Capture the cell that displays the provided text and extract its [X, Y] central coordinate. 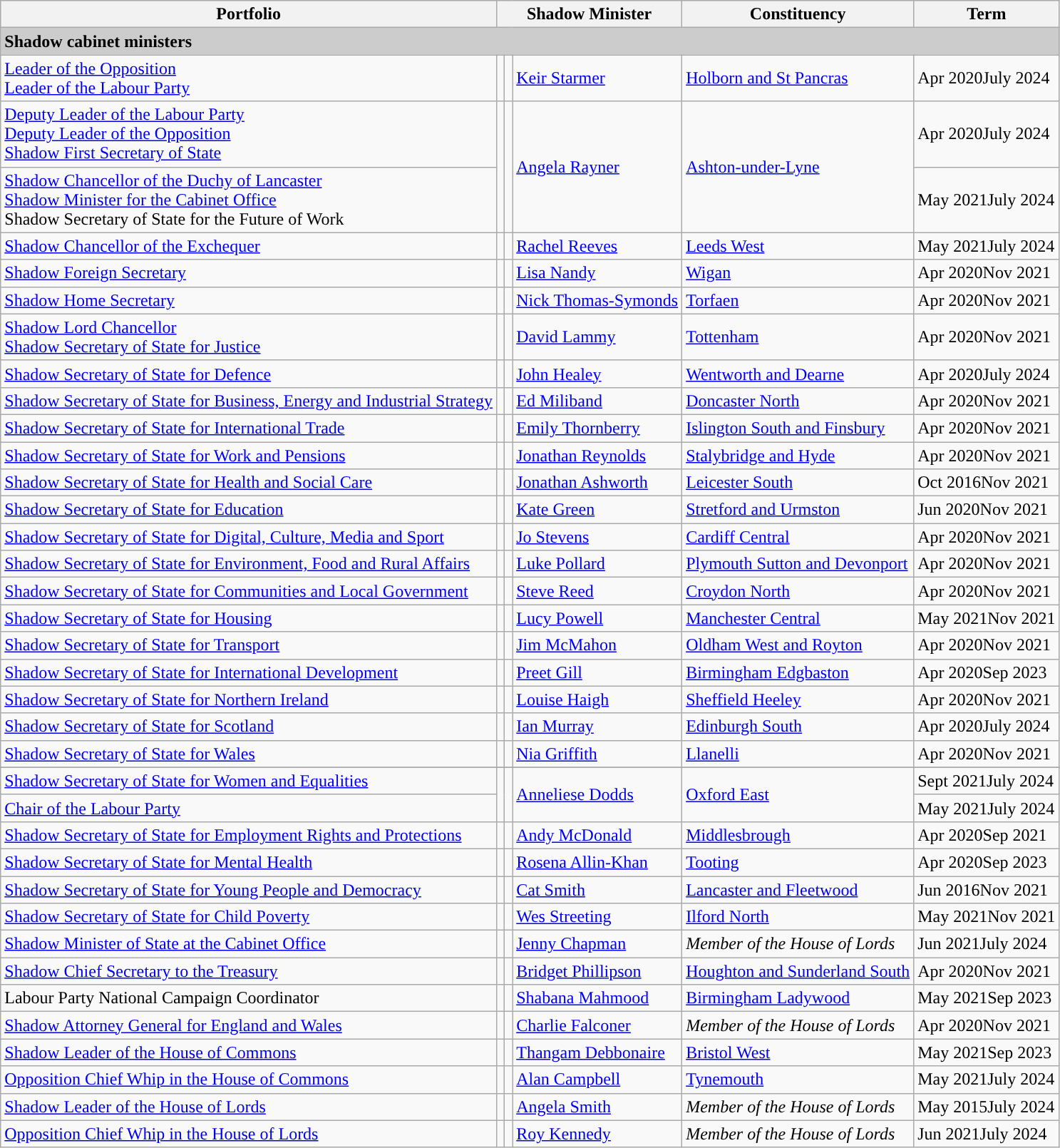
Lucy Powell [597, 618]
Shadow Secretary of State for International Development [249, 672]
Angela Rayner [597, 167]
Lancaster and Fleetwood [798, 889]
Houghton and Sunderland South [798, 971]
Nick Thomas-Symonds [597, 300]
Shadow Lord ChancellorShadow Secretary of State for Justice [249, 337]
Shadow Secretary of State for Business, Energy and Industrial Strategy [249, 401]
Stretford and Urmston [798, 510]
Kate Green [597, 510]
Shadow Secretary of State for Transport [249, 645]
Opposition Chief Whip in the House of Lords [249, 1134]
Leader of the OppositionLeader of the Labour Party [249, 78]
Leeds West [798, 246]
May 2015July 2024 [987, 1107]
Luke Pollard [597, 564]
Shadow Secretary of State for Young People and Democracy [249, 889]
Ed Miliband [597, 401]
Shadow cabinet ministers [530, 41]
Stalybridge and Hyde [798, 456]
Jun 2016Nov 2021 [987, 889]
Labour Party National Campaign Coordinator [249, 998]
Leicester South [798, 483]
Shadow Secretary of State for Education [249, 510]
Ilford North [798, 917]
Tooting [798, 862]
David Lammy [597, 337]
Emily Thornberry [597, 428]
Rachel Reeves [597, 246]
Shadow Secretary of State for International Trade [249, 428]
Charlie Falconer [597, 1025]
Opposition Chief Whip in the House of Commons [249, 1080]
Jonathan Ashworth [597, 483]
Anneliese Dodds [597, 794]
Roy Kennedy [597, 1134]
Wigan [798, 273]
Edinburgh South [798, 727]
Holborn and St Pancras [798, 78]
Shadow Secretary of State for Mental Health [249, 862]
Islington South and Finsbury [798, 428]
Shadow Chancellor of the Duchy of LancasterShadow Minister for the Cabinet OfficeShadow Secretary of State for the Future of Work [249, 200]
Shadow Secretary of State for Wales [249, 754]
Wentworth and Dearne [798, 374]
Shadow Chief Secretary to the Treasury [249, 971]
Torfaen [798, 300]
Oxford East [798, 794]
Oldham West and Royton [798, 645]
Shadow Secretary of State for Employment Rights and Protections [249, 835]
Shadow Secretary of State for Northern Ireland [249, 699]
Lisa Nandy [597, 273]
Shadow Leader of the House of Lords [249, 1107]
Tynemouth [798, 1080]
Shadow Minister [590, 14]
Shadow Minister of State at the Cabinet Office [249, 944]
Apr 2020Sep 2021 [987, 835]
Shadow Secretary of State for Communities and Local Government [249, 591]
Shabana Mahmood [597, 998]
Steve Reed [597, 591]
Shadow Secretary of State for Child Poverty [249, 917]
Constituency [798, 14]
Shadow Secretary of State for Scotland [249, 727]
Deputy Leader of the Labour PartyDeputy Leader of the OppositionShadow First Secretary of State [249, 134]
Ian Murray [597, 727]
Cat Smith [597, 889]
Shadow Secretary of State for Housing [249, 618]
Tottenham [798, 337]
Thangam Debbonaire [597, 1052]
Oct 2016Nov 2021 [987, 483]
Shadow Home Secretary [249, 300]
Llanelli [798, 754]
Andy McDonald [597, 835]
Shadow Secretary of State for Digital, Culture, Media and Sport [249, 537]
Preet Gill [597, 672]
Jun 2020Nov 2021 [987, 510]
Cardiff Central [798, 537]
Chair of the Labour Party [249, 808]
Ashton-under-Lyne [798, 167]
Bristol West [798, 1052]
Jonathan Reynolds [597, 456]
Plymouth Sutton and Devonport [798, 564]
Wes Streeting [597, 917]
Term [987, 14]
Doncaster North [798, 401]
Shadow Secretary of State for Defence [249, 374]
Portfolio [249, 14]
Shadow Leader of the House of Commons [249, 1052]
Bridget Phillipson [597, 971]
Louise Haigh [597, 699]
Shadow Chancellor of the Exchequer [249, 246]
Middlesbrough [798, 835]
Shadow Secretary of State for Women and Equalities [249, 781]
Jo Stevens [597, 537]
Manchester Central [798, 618]
Sept 2021July 2024 [987, 781]
John Healey [597, 374]
Jenny Chapman [597, 944]
Sheffield Heeley [798, 699]
Shadow Attorney General for England and Wales [249, 1025]
Shadow Secretary of State for Environment, Food and Rural Affairs [249, 564]
Jim McMahon [597, 645]
Birmingham Edgbaston [798, 672]
Alan Campbell [597, 1080]
Croydon North [798, 591]
Shadow Secretary of State for Work and Pensions [249, 456]
Shadow Secretary of State for Health and Social Care [249, 483]
Nia Griffith [597, 754]
Birmingham Ladywood [798, 998]
Rosena Allin-Khan [597, 862]
Keir Starmer [597, 78]
Shadow Foreign Secretary [249, 273]
Angela Smith [597, 1107]
